Provide the (X, Y) coordinate of the cell's center where the given text is located.  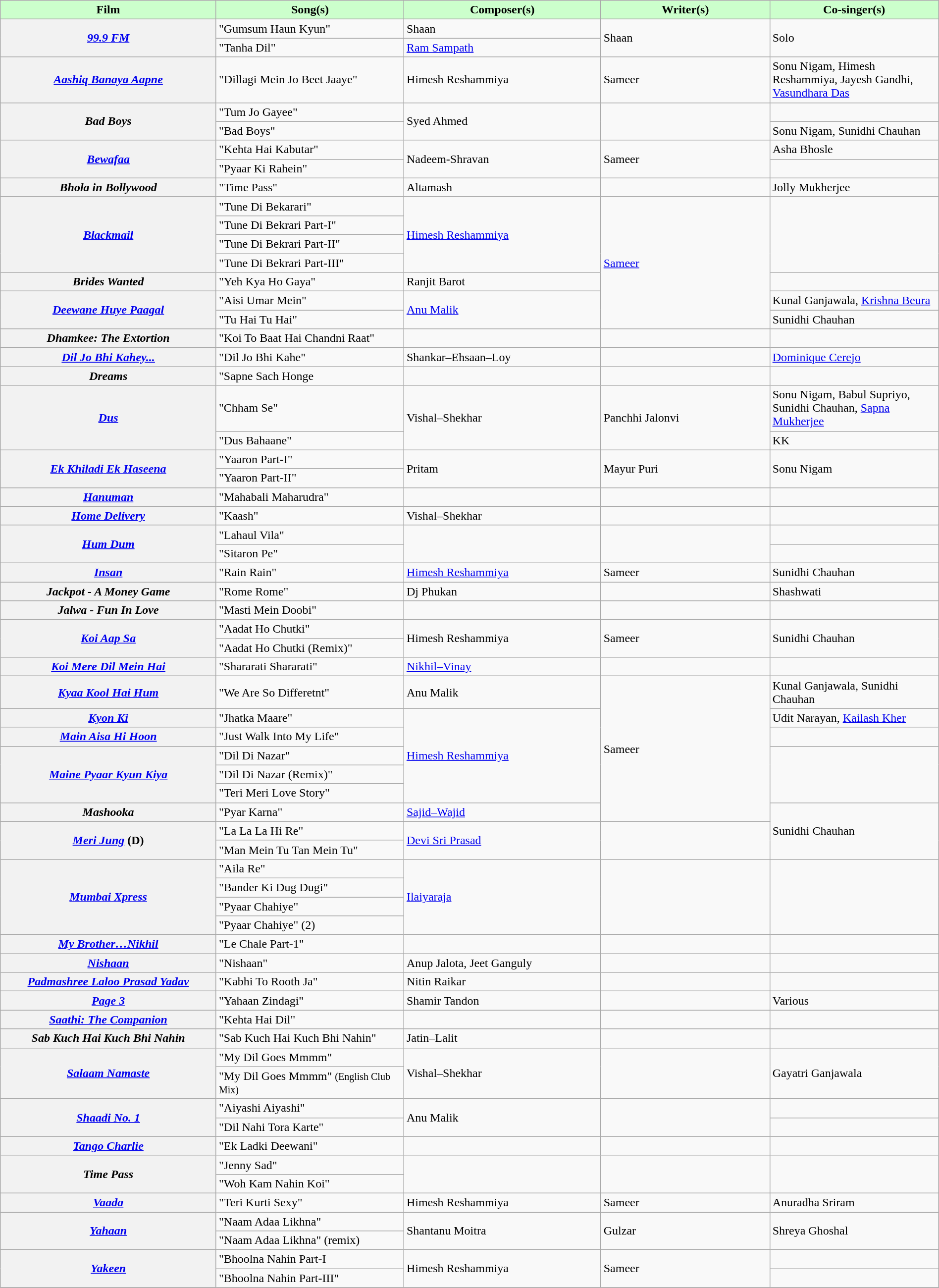
"Kehta Hai Dil" (310, 1020)
"Tune Di Bekrari Part-I" (310, 225)
Solo (854, 38)
"Le Chale Part-1" (310, 944)
Dj Phukan (502, 591)
Insan (108, 572)
Blackmail (108, 234)
"Bhoolna Nahin Part-I (310, 1259)
Main Aisa Hi Hoon (108, 737)
"Pyaar Ki Rahein" (310, 168)
"Pyaar Chahiye" (310, 906)
Bewafaa (108, 159)
"Dil Nahi Tora Karte" (310, 1127)
Asha Bhosle (854, 150)
Pritam (502, 469)
Hanuman (108, 497)
"We Are So Differetnt" (310, 693)
"Sapne Sach Honge (310, 376)
"Naam Adaa Likhna" (310, 1221)
"Mahabali Maharudra" (310, 497)
"Dillagi Mein Jo Beet Jaaye" (310, 80)
Maine Pyaar Kyun Kiya (108, 774)
"Tanha Dil" (310, 48)
"Yeh Kya Ho Gaya" (310, 282)
"Jhatka Maare" (310, 718)
Sonu Nigam (854, 469)
Jackpot - A Money Game (108, 591)
Yakeen (108, 1269)
Tango Charlie (108, 1146)
"Bhoolna Nahin Part-III" (310, 1278)
Jalwa - Fun In Love (108, 610)
"Yahaan Zindagi" (310, 1001)
Udit Narayan, Kailash Kher (854, 718)
"La La La Hi Re" (310, 831)
"Time Pass" (310, 187)
Ram Sampath (502, 48)
Nadeem-Shravan (502, 159)
"Bander Ki Dug Dugi" (310, 887)
"Yaaron Part-I" (310, 459)
My Brother…Nikhil (108, 944)
Dus (108, 418)
Gayatri Ganjawala (854, 1073)
Vaada (108, 1202)
Syed Ahmed (502, 121)
"Tune Di Bekrari Part-II" (310, 244)
"My Dil Goes Mmmm" (310, 1057)
Ilaiyaraja (502, 897)
"Dil Di Nazar (Remix)" (310, 774)
"Tune Di Bekrari Part-III" (310, 263)
Kyaa Kool Hai Hum (108, 693)
Ranjit Barot (502, 282)
Dhamkee: The Extortion (108, 338)
"Sab Kuch Hai Kuch Bhi Nahin" (310, 1038)
Bad Boys (108, 121)
"Nishaan" (310, 963)
"Lahaul Vila" (310, 535)
Koi Mere Dil Mein Hai (108, 667)
99.9 FM (108, 38)
Co-singer(s) (854, 10)
Sonu Nigam, Himesh Reshammiya, Jayesh Gandhi, Vasundhara Das (854, 80)
"Dil Jo Bhi Kahe" (310, 357)
Kunal Ganjawala, Krishna Beura (854, 301)
Song(s) (310, 10)
Shaadi No. 1 (108, 1118)
Aashiq Banaya Aapne (108, 80)
"Shararati Shararati" (310, 667)
Composer(s) (502, 10)
Padmashree Laloo Prasad Yadav (108, 982)
Page 3 (108, 1001)
Anup Jalota, Jeet Ganguly (502, 963)
"Tu Hai Tu Hai" (310, 320)
"Aadat Ho Chutki (Remix)" (310, 648)
Dil Jo Bhi Kahey... (108, 357)
Devi Sri Prasad (502, 840)
"Aiyashi Aiyashi" (310, 1108)
Shantanu Moitra (502, 1231)
"Rain Rain" (310, 572)
Brides Wanted (108, 282)
"Chham Se" (310, 408)
"Man Mein Tu Tan Mein Tu" (310, 850)
Deewane Huye Paagal (108, 310)
"Rome Rome" (310, 591)
Film (108, 10)
Shankar–Ehsaan–Loy (502, 357)
Dominique Cerejo (854, 357)
Meri Jung (D) (108, 840)
Yahaan (108, 1231)
Altamash (502, 187)
Kyon Ki (108, 718)
Jatin–Lalit (502, 1038)
Bhola in Bollywood (108, 187)
"Koi To Baat Hai Chandni Raat" (310, 338)
"Jenny Sad" (310, 1165)
"Aisi Umar Mein" (310, 301)
Anuradha Sriram (854, 1202)
Gulzar (685, 1231)
"Sitaron Pe" (310, 553)
Ek Khiladi Ek Haseena (108, 469)
Writer(s) (685, 10)
Shamir Tandon (502, 1001)
Jolly Mukherjee (854, 187)
"Naam Adaa Likhna" (remix) (310, 1240)
Hum Dum (108, 544)
Nikhil–Vinay (502, 667)
Shashwati (854, 591)
"Kabhi To Rooth Ja" (310, 982)
Kunal Ganjawala, Sunidhi Chauhan (854, 693)
Mashooka (108, 812)
"Pyaar Chahiye" (2) (310, 925)
Mayur Puri (685, 469)
"Tum Jo Gayee" (310, 112)
"Aila Re" (310, 868)
"My Dil Goes Mmmm" (English Club Mix) (310, 1083)
Sonu Nigam, Sunidhi Chauhan (854, 131)
"Masti Mein Doobi" (310, 610)
Various (854, 1001)
Koi Aap Sa (108, 639)
"Kehta Hai Kabutar" (310, 150)
Time Pass (108, 1174)
"Kaash" (310, 516)
"Pyar Karna" (310, 812)
"Tune Di Bekarari" (310, 206)
"Teri Kurti Sexy" (310, 1202)
"Teri Meri Love Story" (310, 793)
Sab Kuch Hai Kuch Bhi Nahin (108, 1038)
"Yaaron Part-II" (310, 478)
Shreya Ghoshal (854, 1231)
"Dil Di Nazar" (310, 755)
Nishaan (108, 963)
Home Delivery (108, 516)
Mumbai Xpress (108, 897)
"Bad Boys" (310, 131)
Salaam Namaste (108, 1073)
"Just Walk Into My Life" (310, 737)
"Dus Bahaane" (310, 440)
"Aadat Ho Chutki" (310, 629)
Sajid–Wajid (502, 812)
Nitin Raikar (502, 982)
Panchhi Jalonvi (685, 418)
"Ek Ladki Deewani" (310, 1146)
"Gumsum Haun Kyun" (310, 29)
"Woh Kam Nahin Koi" (310, 1183)
Saathi: The Companion (108, 1020)
KK (854, 440)
Sonu Nigam, Babul Supriyo, Sunidhi Chauhan, Sapna Mukherjee (854, 408)
Dreams (108, 376)
